Provide the [X, Y] coordinate of the cell's center where the given text is located.  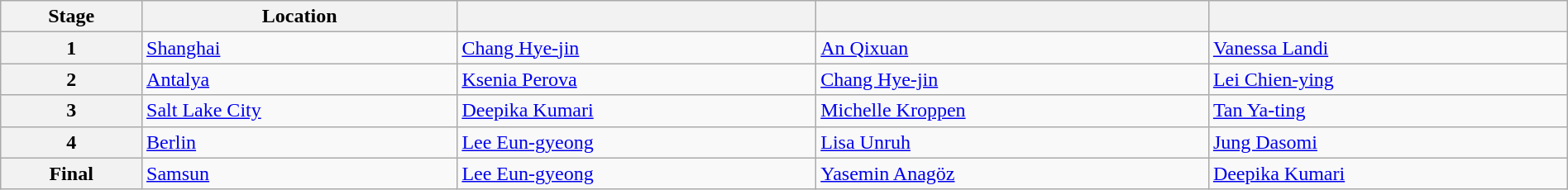
Lisa Unruh [1012, 142]
Vanessa Landi [1388, 48]
Shanghai [299, 48]
Salt Lake City [299, 111]
4 [71, 142]
Ksenia Perova [637, 79]
Location [299, 17]
Berlin [299, 142]
2 [71, 79]
Lei Chien-ying [1388, 79]
Michelle Kroppen [1012, 111]
Antalya [299, 79]
Samsun [299, 173]
Final [71, 173]
1 [71, 48]
Yasemin Anagöz [1012, 173]
An Qixuan [1012, 48]
Tan Ya-ting [1388, 111]
3 [71, 111]
Jung Dasomi [1388, 142]
Stage [71, 17]
